Determine the (X, Y) coordinate at the center of the cell enclosing the given text.  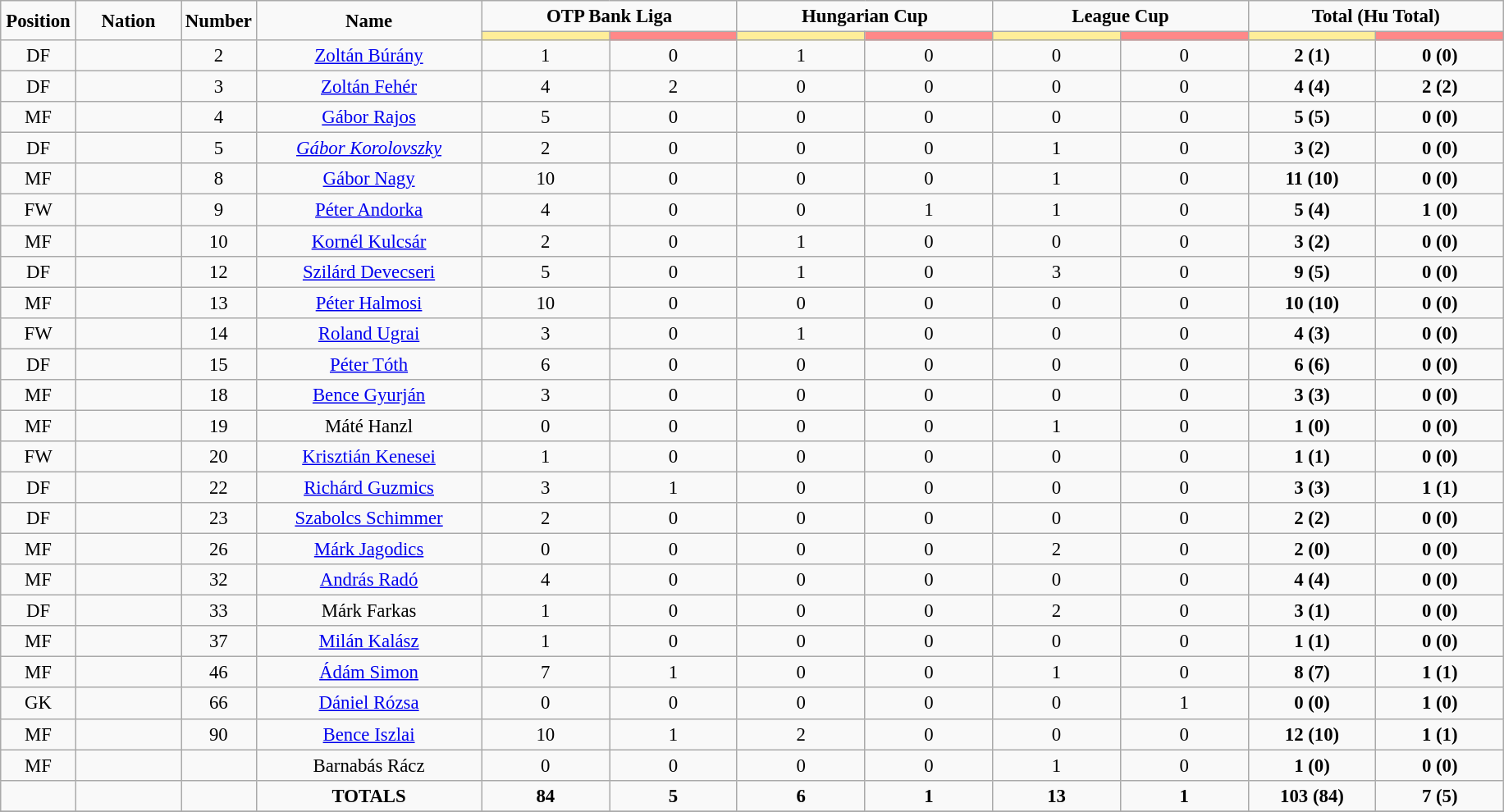
Márk Jagodics (369, 550)
Dániel Rózsa (369, 704)
Richárd Guzmics (369, 487)
18 (219, 395)
Szilárd Devecseri (369, 271)
9 (5) (1312, 271)
Péter Tóth (369, 364)
Nation (128, 21)
8 (219, 180)
Milán Kalász (369, 641)
26 (219, 550)
90 (219, 734)
3 (1) (1312, 611)
37 (219, 641)
15 (219, 364)
Hungarian Cup (865, 16)
8 (7) (1312, 673)
Márk Farkas (369, 611)
14 (219, 333)
23 (219, 518)
11 (10) (1312, 180)
Name (369, 21)
19 (219, 426)
Total (Hu Total) (1376, 16)
4 (3) (1312, 333)
Gábor Nagy (369, 180)
TOTALS (369, 796)
46 (219, 673)
Bence Iszlai (369, 734)
Péter Halmosi (369, 303)
103 (84) (1312, 796)
Barnabás Rácz (369, 765)
33 (219, 611)
20 (219, 457)
9 (219, 210)
Ádám Simon (369, 673)
10 (10) (1312, 303)
Zoltán Búrány (369, 56)
Péter Andorka (369, 210)
Máté Hanzl (369, 426)
Kornél Kulcsár (369, 241)
András Radó (369, 580)
Position (39, 21)
Krisztián Kenesei (369, 457)
Number (219, 21)
32 (219, 580)
Zoltán Fehér (369, 87)
2 (1) (1312, 56)
7 (546, 673)
OTP Bank Liga (609, 16)
6 (6) (1312, 364)
7 (5) (1440, 796)
Roland Ugrai (369, 333)
GK (39, 704)
Bence Gyurján (369, 395)
12 (219, 271)
5 (4) (1312, 210)
84 (546, 796)
66 (219, 704)
5 (5) (1312, 117)
Gábor Rajos (369, 117)
12 (10) (1312, 734)
Szabolcs Schimmer (369, 518)
Gábor Korolovszky (369, 148)
League Cup (1121, 16)
2 (0) (1312, 550)
22 (219, 487)
